Scan for the cell matching the given text and deliver its (x, y) coordinate at center. 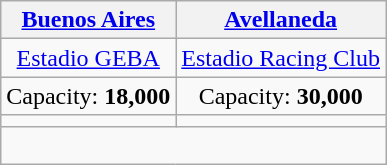
Capacity: 30,000 (281, 96)
Buenos Aires (88, 20)
Estadio Racing Club (281, 58)
Capacity: 18,000 (88, 96)
Avellaneda (281, 20)
Estadio GEBA (88, 58)
